Locate the cell with the specified text and output its [x, y] center coordinate. 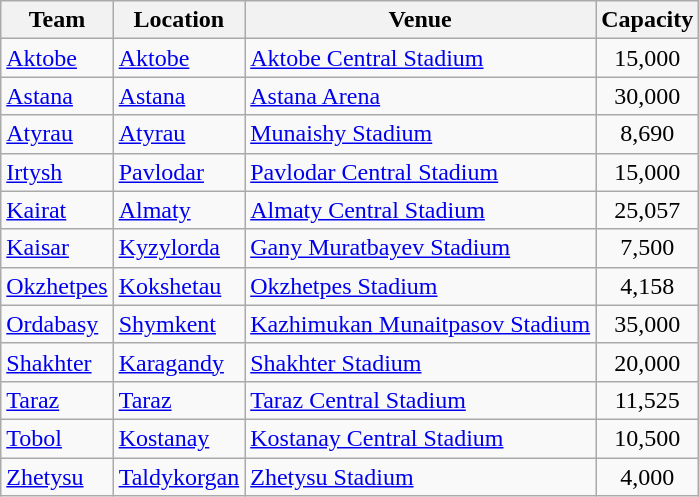
Zhetysu [57, 477]
Munaishy Stadium [420, 134]
4,000 [648, 477]
Location [179, 20]
Pavlodar Central Stadium [420, 172]
Kokshetau [179, 286]
Pavlodar [179, 172]
Kazhimukan Munaitpasov Stadium [420, 324]
Taldykorgan [179, 477]
20,000 [648, 362]
Okzhetpes Stadium [420, 286]
Kostanay [179, 438]
Irtysh [57, 172]
Gany Muratbayev Stadium [420, 248]
25,057 [648, 210]
30,000 [648, 96]
Shakhter [57, 362]
10,500 [648, 438]
Team [57, 20]
Venue [420, 20]
Kyzylorda [179, 248]
8,690 [648, 134]
Almaty [179, 210]
Zhetysu Stadium [420, 477]
Karagandy [179, 362]
Shakhter Stadium [420, 362]
Aktobe Central Stadium [420, 58]
35,000 [648, 324]
Kostanay Central Stadium [420, 438]
Astana Arena [420, 96]
Almaty Central Stadium [420, 210]
Taraz Central Stadium [420, 400]
Shymkent [179, 324]
11,525 [648, 400]
Kaisar [57, 248]
Okzhetpes [57, 286]
Tobol [57, 438]
Ordabasy [57, 324]
7,500 [648, 248]
4,158 [648, 286]
Capacity [648, 20]
Kairat [57, 210]
